Determine the (X, Y) coordinate at the center of the cell enclosing the given text.  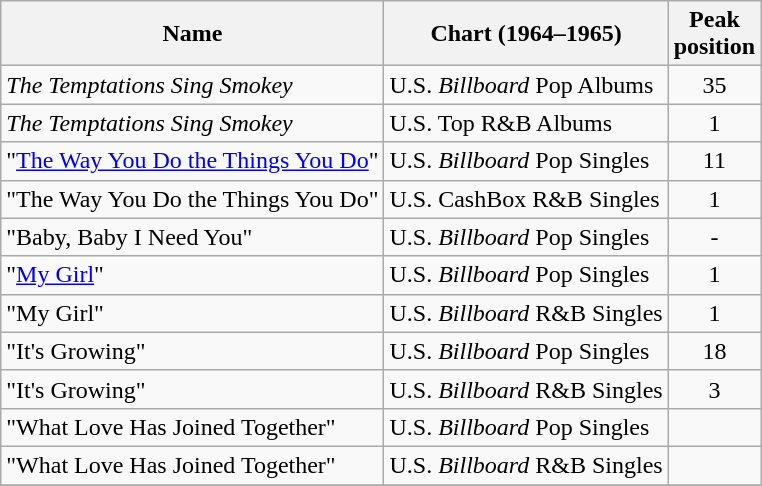
- (714, 237)
U.S. CashBox R&B Singles (526, 199)
"Baby, Baby I Need You" (192, 237)
Name (192, 34)
U.S. Top R&B Albums (526, 123)
U.S. Billboard Pop Albums (526, 85)
11 (714, 161)
18 (714, 351)
Chart (1964–1965) (526, 34)
35 (714, 85)
Peakposition (714, 34)
3 (714, 389)
